Capture the cell that displays the provided text and extract its [X, Y] central coordinate. 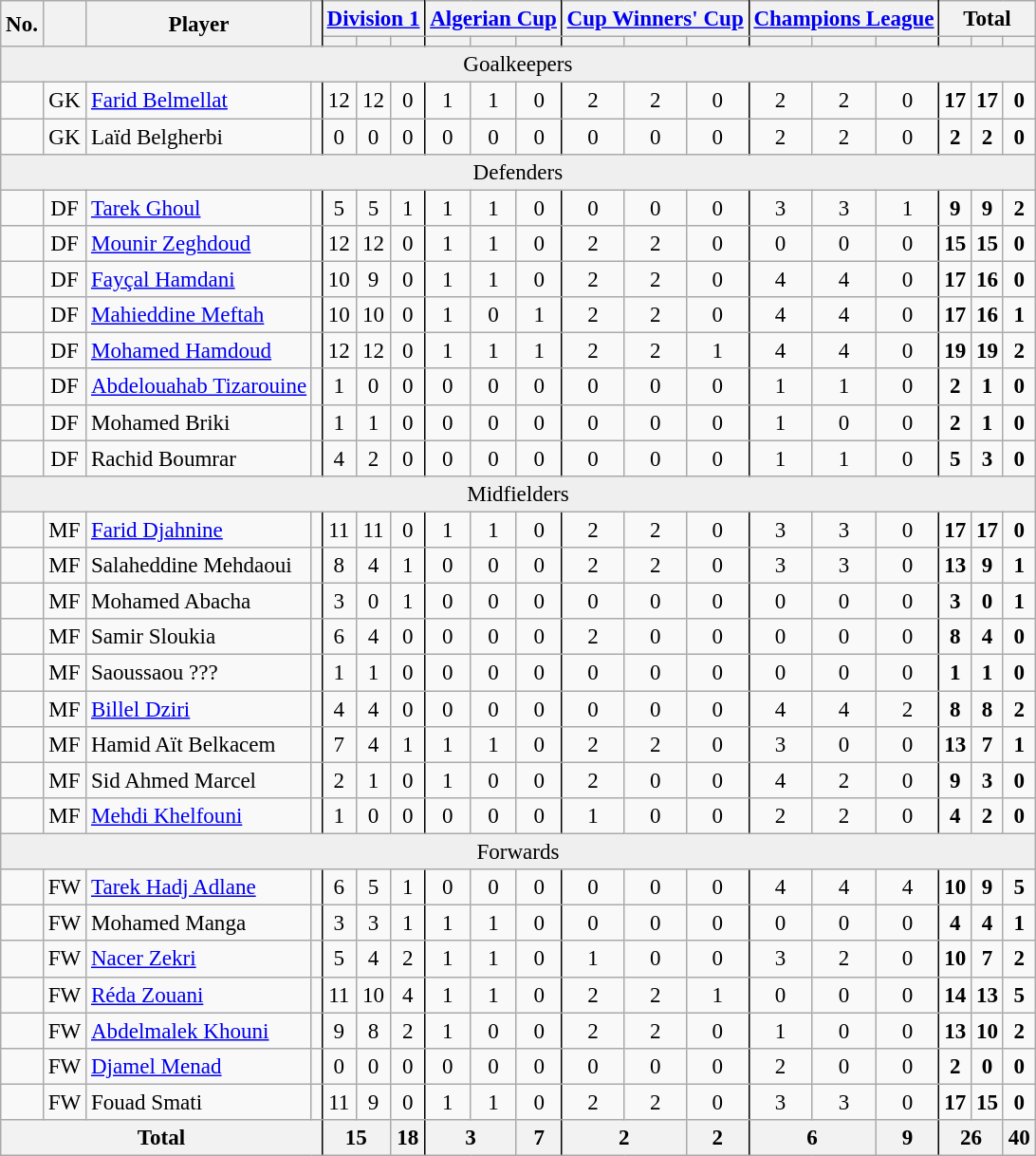
Goalkeepers [518, 65]
Salaheddine Mehdaoui [199, 566]
No. [23, 24]
Forwards [518, 852]
Mohamed Hamdoud [199, 351]
Tarek Hadj Adlane [199, 887]
Farid Belmellat [199, 101]
Mohamed Briki [199, 422]
Abdelouahab Tizarouine [199, 387]
Midfielders [518, 494]
Division 1 [374, 19]
Fouad Smati [199, 1102]
40 [1019, 1138]
Abdelmalek Khouni [199, 1031]
Fayçal Hamdani [199, 280]
Player [199, 24]
Defenders [518, 173]
Saoussaou ??? [199, 673]
Samir Sloukia [199, 637]
Hamid Aït Belkacem [199, 745]
Rachid Boumrar [199, 458]
Mohamed Manga [199, 923]
14 [955, 995]
Champions League [844, 19]
Sid Ahmed Marcel [199, 780]
Mounir Zeghdoud [199, 244]
Laïd Belgherbi [199, 137]
Mohamed Abacha [199, 602]
Tarek Ghoul [199, 208]
26 [971, 1138]
Nacer Zekri [199, 960]
Djamel Menad [199, 1067]
Farid Djahnine [199, 530]
Algerian Cup [493, 19]
Réda Zouani [199, 995]
Billel Dziri [199, 709]
Mehdi Khelfouni [199, 816]
Mahieddine Meftah [199, 315]
Cup Winners' Cup [655, 19]
18 [408, 1138]
